Return the [X, Y] coordinate for the center point of the cell that contains the specified text.  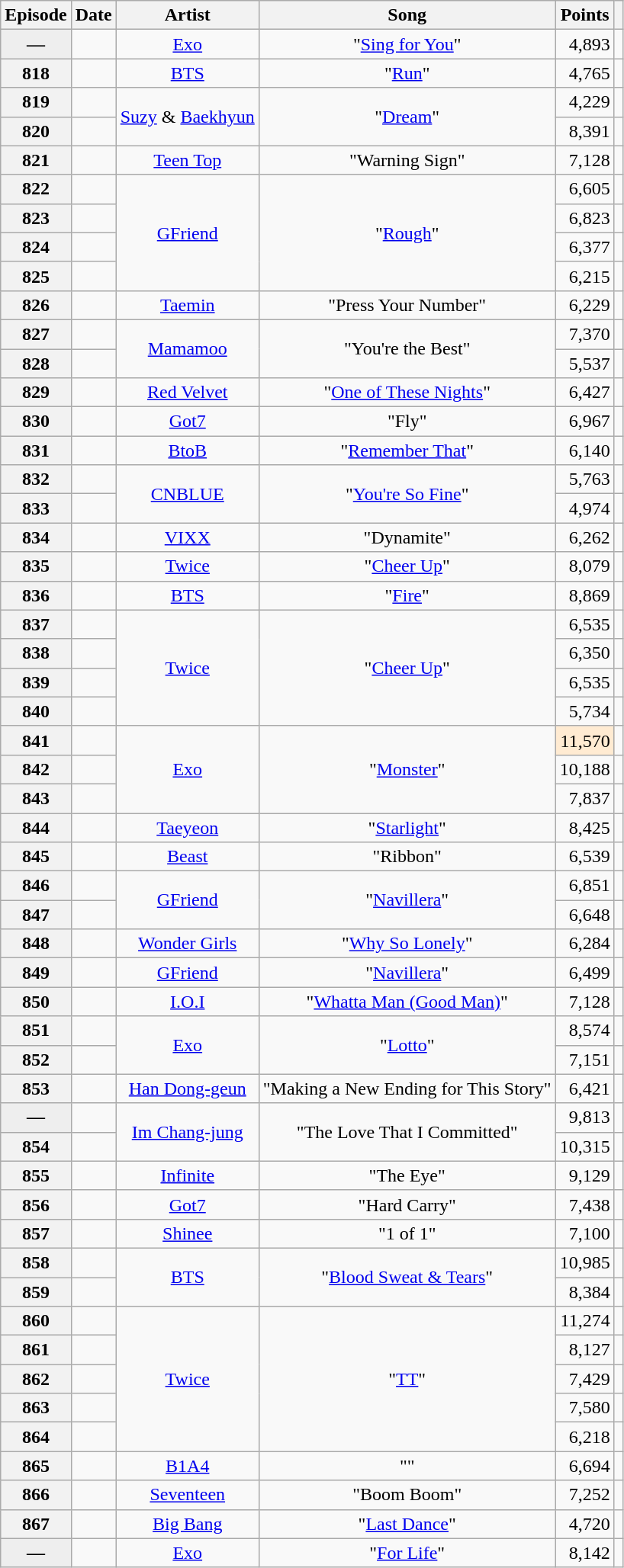
"Ribbon" [407, 857]
"The Love That I Committed" [407, 1132]
822 [36, 189]
"The Eye" [407, 1175]
8,384 [584, 1292]
7,438 [584, 1204]
8,127 [584, 1350]
835 [36, 566]
4,893 [584, 44]
6,967 [584, 422]
5,537 [584, 364]
"Starlight" [407, 827]
8,869 [584, 595]
853 [36, 1089]
11,274 [584, 1321]
846 [36, 886]
Seventeen [188, 1495]
9,129 [584, 1175]
Date [93, 15]
6,648 [584, 915]
864 [36, 1437]
865 [36, 1466]
6,350 [584, 653]
"For Life" [407, 1553]
"Why So Lonely" [407, 944]
B1A4 [188, 1466]
827 [36, 334]
"" [407, 1466]
859 [36, 1292]
"Remember That" [407, 451]
"You're the Best" [407, 348]
Taeyeon [188, 827]
6,229 [584, 305]
"TT" [407, 1379]
10,985 [584, 1262]
10,188 [584, 769]
6,421 [584, 1089]
7,429 [584, 1379]
"Sing for You" [407, 44]
"Rough" [407, 232]
830 [36, 422]
8,391 [584, 131]
838 [36, 653]
4,974 [584, 508]
826 [36, 305]
"Last Dance" [407, 1524]
"Fire" [407, 595]
847 [36, 915]
8,425 [584, 827]
"Dream" [407, 117]
828 [36, 364]
833 [36, 508]
844 [36, 827]
VIXX [188, 537]
819 [36, 102]
852 [36, 1060]
"Press Your Number" [407, 305]
6,140 [584, 451]
Big Bang [188, 1524]
Song [407, 15]
Suzy & Baekhyun [188, 117]
Im Chang-jung [188, 1132]
4,720 [584, 1524]
"Whatta Man (Good Man)" [407, 1002]
"Boom Boom" [407, 1495]
861 [36, 1350]
"You're So Fine" [407, 494]
CNBLUE [188, 494]
I.O.I [188, 1002]
854 [36, 1146]
"Monster" [407, 769]
845 [36, 857]
823 [36, 218]
857 [36, 1233]
Beast [188, 857]
834 [36, 537]
858 [36, 1262]
824 [36, 247]
836 [36, 595]
6,694 [584, 1466]
6,851 [584, 886]
855 [36, 1175]
6,377 [584, 247]
5,734 [584, 711]
7,100 [584, 1233]
849 [36, 973]
860 [36, 1321]
"One of These Nights" [407, 393]
Red Velvet [188, 393]
851 [36, 1031]
Episode [36, 15]
6,539 [584, 857]
"Making a New Ending for This Story" [407, 1089]
850 [36, 1002]
832 [36, 479]
837 [36, 624]
6,284 [584, 944]
"Fly" [407, 422]
Taemin [188, 305]
Shinee [188, 1233]
"Run" [407, 73]
Teen Top [188, 160]
8,574 [584, 1031]
BtoB [188, 451]
839 [36, 682]
842 [36, 769]
"Dynamite" [407, 537]
9,813 [584, 1117]
6,218 [584, 1437]
11,570 [584, 740]
Han Dong-geun [188, 1089]
841 [36, 740]
831 [36, 451]
4,765 [584, 73]
818 [36, 73]
6,215 [584, 276]
6,823 [584, 218]
7,580 [584, 1408]
5,763 [584, 479]
8,142 [584, 1553]
7,151 [584, 1060]
867 [36, 1524]
"Hard Carry" [407, 1204]
840 [36, 711]
"1 of 1" [407, 1233]
856 [36, 1204]
"Blood Sweat & Tears" [407, 1277]
7,370 [584, 334]
Mamamoo [188, 348]
Wonder Girls [188, 944]
848 [36, 944]
Points [584, 15]
Artist [188, 15]
7,252 [584, 1495]
843 [36, 798]
862 [36, 1379]
866 [36, 1495]
6,605 [584, 189]
825 [36, 276]
821 [36, 160]
6,262 [584, 537]
829 [36, 393]
4,229 [584, 102]
6,427 [584, 393]
Infinite [188, 1175]
"Warning Sign" [407, 160]
"Lotto" [407, 1045]
6,499 [584, 973]
863 [36, 1408]
7,837 [584, 798]
820 [36, 131]
8,079 [584, 566]
10,315 [584, 1146]
